Identify which cell holds the provided text, then report its (X, Y) central coordinate. 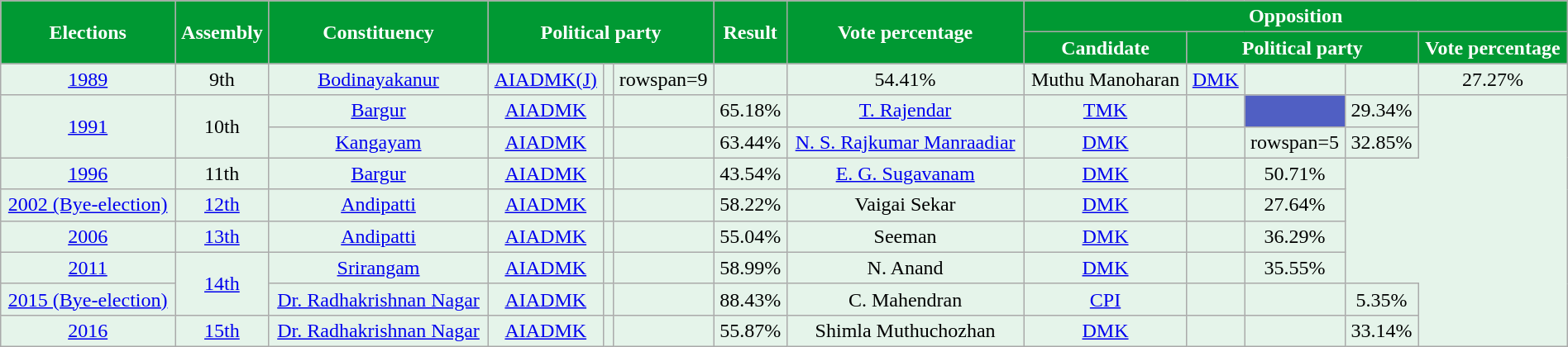
2011 (88, 268)
13th (222, 236)
Muthu Manoharan (1105, 79)
58.99% (750, 268)
T. Rajendar (905, 111)
2006 (88, 236)
Vaigai Sekar (905, 205)
9th (222, 79)
11th (222, 173)
55.04% (750, 236)
2016 (88, 330)
AIADMK(J) (546, 79)
Seeman (905, 236)
Shimla Muthuchozhan (905, 330)
Candidate (1105, 48)
2015 (Bye-election) (88, 299)
27.27% (1494, 79)
Kangayam (379, 142)
N. Anand (905, 268)
55.87% (750, 330)
12th (222, 205)
1991 (88, 126)
15th (222, 330)
58.22% (750, 205)
rowspan=9 (663, 79)
2002 (Bye-election) (88, 205)
43.54% (750, 173)
1989 (88, 79)
33.14% (1382, 330)
14th (222, 283)
32.85% (1382, 142)
50.71% (1294, 173)
CPI (1105, 299)
1996 (88, 173)
65.18% (750, 111)
C. Mahendran (905, 299)
29.34% (1382, 111)
10th (222, 126)
TMK (1105, 111)
Bodinayakanur (379, 79)
Elections (88, 32)
Opposition (1295, 17)
27.64% (1294, 205)
Result (750, 32)
54.41% (905, 79)
63.44% (750, 142)
35.55% (1294, 268)
Assembly (222, 32)
E. G. Sugavanam (905, 173)
Constituency (379, 32)
88.43% (750, 299)
5.35% (1382, 299)
rowspan=5 (1294, 142)
N. S. Rajkumar Manraadiar (905, 142)
Srirangam (379, 268)
36.29% (1294, 236)
